Detect which cell encompasses the target text, then output its (x, y) center coordinate. 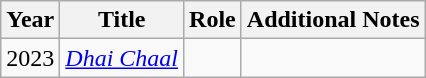
Role (213, 20)
Dhai Chaal (122, 58)
Additional Notes (333, 20)
2023 (30, 58)
Year (30, 20)
Title (122, 20)
